Scan for the cell matching the given text and deliver its (X, Y) coordinate at center. 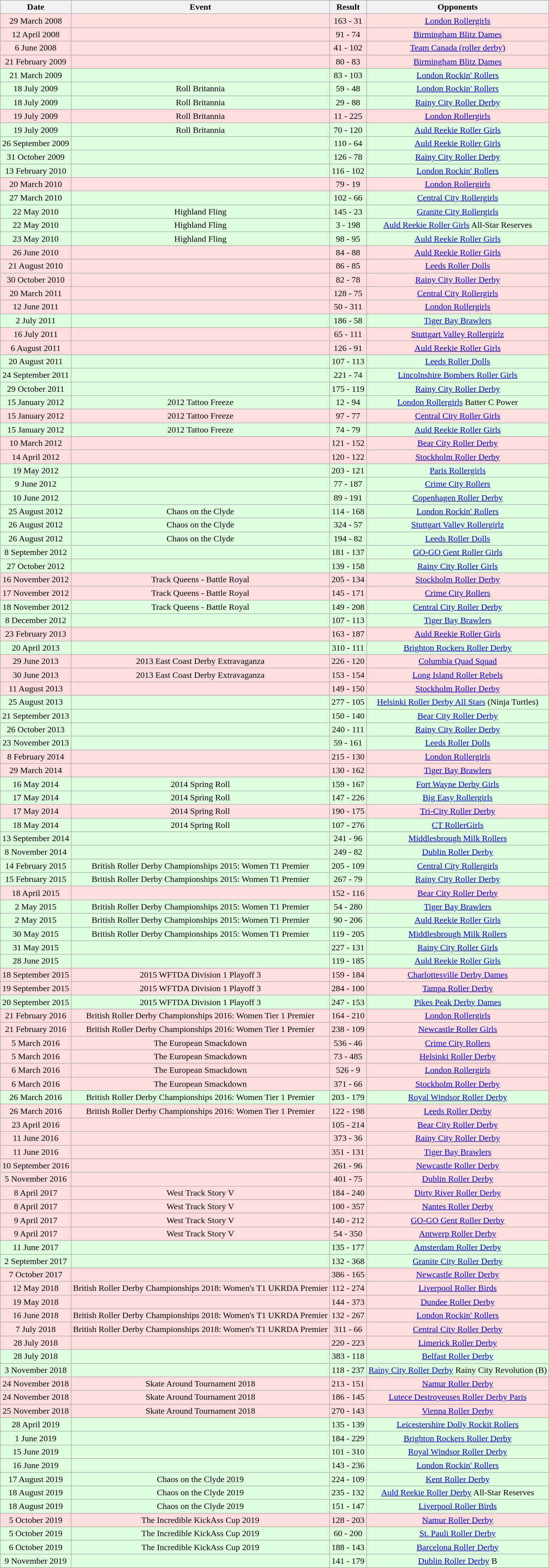
5 November 2016 (36, 1179)
28 June 2015 (36, 961)
Team Canada (roller derby) (458, 48)
50 - 311 (348, 307)
132 - 267 (348, 1316)
226 - 120 (348, 661)
16 June 2018 (36, 1316)
235 - 132 (348, 1493)
100 - 357 (348, 1206)
20 March 2010 (36, 184)
188 - 143 (348, 1547)
18 September 2015 (36, 975)
128 - 203 (348, 1520)
13 September 2014 (36, 839)
25 November 2018 (36, 1411)
105 - 214 (348, 1125)
110 - 64 (348, 143)
Granite City Roller Derby (458, 1261)
15 June 2019 (36, 1452)
Tri-City Roller Derby (458, 811)
102 - 66 (348, 198)
2 July 2011 (36, 320)
Central City Roller Girls (458, 416)
Leicestershire Dolly Rockit Rollers (458, 1424)
6 June 2008 (36, 48)
Copenhagen Roller Derby (458, 498)
145 - 171 (348, 593)
175 - 119 (348, 389)
163 - 31 (348, 21)
135 - 139 (348, 1424)
107 - 276 (348, 825)
6 August 2011 (36, 348)
84 - 88 (348, 252)
29 March 2014 (36, 770)
249 - 82 (348, 852)
12 May 2018 (36, 1288)
10 March 2012 (36, 443)
74 - 79 (348, 430)
164 - 210 (348, 1015)
Date (36, 7)
23 May 2010 (36, 239)
Event (200, 7)
54 - 350 (348, 1234)
114 - 168 (348, 511)
7 October 2017 (36, 1275)
116 - 102 (348, 171)
181 - 137 (348, 552)
Auld Reekie Roller Derby All-Star Reserves (458, 1493)
526 - 9 (348, 1070)
26 October 2013 (36, 729)
351 - 131 (348, 1152)
Helsinki Roller Derby All Stars (Ninja Turtles) (458, 702)
149 - 208 (348, 607)
89 - 191 (348, 498)
7 July 2018 (36, 1329)
29 October 2011 (36, 389)
27 October 2012 (36, 566)
97 - 77 (348, 416)
10 June 2012 (36, 498)
220 - 223 (348, 1343)
277 - 105 (348, 702)
Result (348, 7)
30 May 2015 (36, 934)
401 - 75 (348, 1179)
20 September 2015 (36, 1002)
80 - 83 (348, 62)
86 - 85 (348, 266)
29 March 2008 (36, 21)
3 November 2018 (36, 1370)
21 September 2013 (36, 716)
310 - 111 (348, 648)
Newcastle Roller Girls (458, 1029)
59 - 161 (348, 743)
11 June 2017 (36, 1247)
241 - 96 (348, 839)
GO-GO Gent Roller Girls (458, 552)
Pikes Peak Derby Dames (458, 1002)
145 - 23 (348, 212)
Antwerp Roller Derby (458, 1234)
Opponents (458, 7)
21 August 2010 (36, 266)
19 May 2018 (36, 1302)
135 - 177 (348, 1247)
83 - 103 (348, 75)
Belfast Roller Derby (458, 1356)
119 - 185 (348, 961)
21 March 2009 (36, 75)
59 - 48 (348, 89)
150 - 140 (348, 716)
215 - 130 (348, 757)
149 - 150 (348, 689)
30 October 2010 (36, 280)
54 - 280 (348, 907)
23 February 2013 (36, 634)
Lutece Destroyeuses Roller Derby Paris (458, 1397)
17 November 2012 (36, 593)
101 - 310 (348, 1452)
6 October 2019 (36, 1547)
14 February 2015 (36, 866)
140 - 212 (348, 1220)
Leeds Roller Derby (458, 1111)
23 April 2016 (36, 1125)
536 - 46 (348, 1043)
194 - 82 (348, 539)
118 - 237 (348, 1370)
8 December 2012 (36, 621)
CT RollerGirls (458, 825)
119 - 205 (348, 934)
Paris Rollergirls (458, 471)
247 - 153 (348, 1002)
224 - 109 (348, 1479)
Kent Roller Derby (458, 1479)
Dundee Roller Derby (458, 1302)
16 July 2011 (36, 334)
St. Pauli Roller Derby (458, 1534)
91 - 74 (348, 34)
11 August 2013 (36, 689)
126 - 78 (348, 157)
19 September 2015 (36, 988)
120 - 122 (348, 457)
30 June 2013 (36, 675)
205 - 134 (348, 579)
126 - 91 (348, 348)
267 - 79 (348, 879)
371 - 66 (348, 1084)
Granite City Rollergirls (458, 212)
159 - 184 (348, 975)
60 - 200 (348, 1534)
186 - 145 (348, 1397)
Limerick Roller Derby (458, 1343)
213 - 151 (348, 1384)
16 May 2014 (36, 784)
9 June 2012 (36, 484)
41 - 102 (348, 48)
25 August 2013 (36, 702)
Helsinki Roller Derby (458, 1057)
12 June 2011 (36, 307)
29 - 88 (348, 102)
Tampa Roller Derby (458, 988)
Auld Reekie Roller Girls All-Star Reserves (458, 225)
143 - 236 (348, 1465)
82 - 78 (348, 280)
Vienna Roller Derby (458, 1411)
Barcelona Roller Derby (458, 1547)
373 - 36 (348, 1138)
27 March 2010 (36, 198)
139 - 158 (348, 566)
28 April 2019 (36, 1424)
20 August 2011 (36, 361)
190 - 175 (348, 811)
186 - 58 (348, 320)
Rainy City Roller Derby Rainy City Revolution (B) (458, 1370)
284 - 100 (348, 988)
270 - 143 (348, 1411)
21 February 2009 (36, 62)
Nantes Roller Derby (458, 1206)
238 - 109 (348, 1029)
184 - 240 (348, 1193)
31 May 2015 (36, 947)
98 - 95 (348, 239)
227 - 131 (348, 947)
26 June 2010 (36, 252)
8 September 2012 (36, 552)
152 - 116 (348, 893)
29 June 2013 (36, 661)
147 - 226 (348, 797)
12 April 2008 (36, 34)
18 April 2015 (36, 893)
159 - 167 (348, 784)
Dirty River Roller Derby (458, 1193)
141 - 179 (348, 1561)
122 - 198 (348, 1111)
203 - 179 (348, 1097)
13 February 2010 (36, 171)
Columbia Quad Squad (458, 661)
31 October 2009 (36, 157)
16 November 2012 (36, 579)
112 - 274 (348, 1288)
70 - 120 (348, 130)
18 November 2012 (36, 607)
18 May 2014 (36, 825)
25 August 2012 (36, 511)
1 June 2019 (36, 1438)
Dublin Roller Derby B (458, 1561)
90 - 206 (348, 920)
163 - 187 (348, 634)
3 - 198 (348, 225)
73 - 485 (348, 1057)
311 - 66 (348, 1329)
14 April 2012 (36, 457)
261 - 96 (348, 1166)
19 May 2012 (36, 471)
386 - 165 (348, 1275)
2 September 2017 (36, 1261)
GO-GO Gent Roller Derby (458, 1220)
23 November 2013 (36, 743)
26 September 2009 (36, 143)
Fort Wayne Derby Girls (458, 784)
17 August 2019 (36, 1479)
121 - 152 (348, 443)
130 - 162 (348, 770)
203 - 121 (348, 471)
Lincolnshire Bombers Roller Girls (458, 375)
151 - 147 (348, 1506)
240 - 111 (348, 729)
9 November 2019 (36, 1561)
24 September 2011 (36, 375)
79 - 19 (348, 184)
77 - 187 (348, 484)
16 June 2019 (36, 1465)
153 - 154 (348, 675)
12 - 94 (348, 402)
Charlottesville Derby Dames (458, 975)
Amsterdam Roller Derby (458, 1247)
65 - 111 (348, 334)
11 - 225 (348, 116)
London Rollergirls Batter C Power (458, 402)
132 - 368 (348, 1261)
Long Island Roller Rebels (458, 675)
205 - 109 (348, 866)
144 - 373 (348, 1302)
20 April 2013 (36, 648)
383 - 118 (348, 1356)
184 - 229 (348, 1438)
10 September 2016 (36, 1166)
Big Easy Rollergirls (458, 797)
221 - 74 (348, 375)
15 February 2015 (36, 879)
128 - 75 (348, 293)
324 - 57 (348, 525)
20 March 2011 (36, 293)
8 November 2014 (36, 852)
8 February 2014 (36, 757)
